For the text-containing cell, return its midpoint in [X, Y] coordinate format. 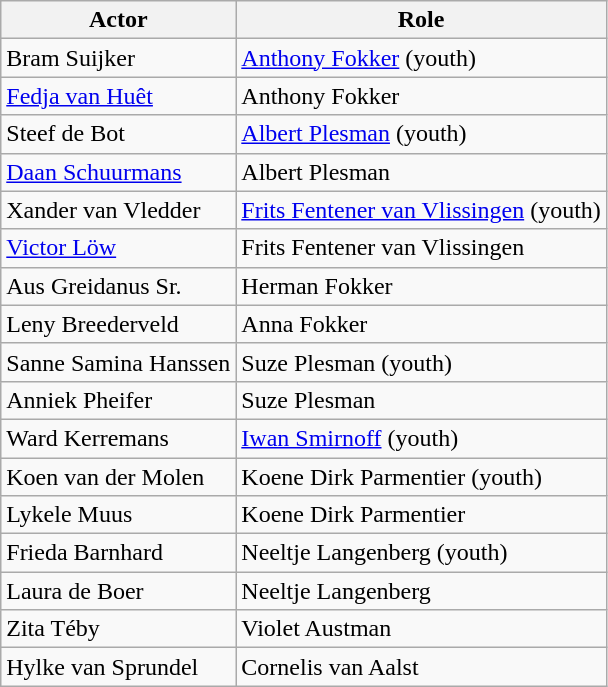
Steef de Bot [118, 134]
Anthony Fokker [422, 96]
Albert Plesman (youth) [422, 134]
Iwan Smirnoff (youth) [422, 438]
Laura de Boer [118, 591]
Koen van der Molen [118, 477]
Anthony Fokker (youth) [422, 58]
Frits Fentener van Vlissingen [422, 248]
Neeltje Langenberg (youth) [422, 553]
Anniek Pheifer [118, 400]
Violet Austman [422, 629]
Frieda Barnhard [118, 553]
Bram Suijker [118, 58]
Ward Kerremans [118, 438]
Herman Fokker [422, 286]
Koene Dirk Parmentier [422, 515]
Koene Dirk Parmentier (youth) [422, 477]
Neeltje Langenberg [422, 591]
Xander van Vledder [118, 210]
Fedja van Huêt [118, 96]
Aus Greidanus Sr. [118, 286]
Actor [118, 20]
Sanne Samina Hanssen [118, 362]
Hylke van Sprundel [118, 667]
Cornelis van Aalst [422, 667]
Victor Löw [118, 248]
Zita Téby [118, 629]
Albert Plesman [422, 172]
Role [422, 20]
Suze Plesman (youth) [422, 362]
Lykele Muus [118, 515]
Suze Plesman [422, 400]
Daan Schuurmans [118, 172]
Leny Breederveld [118, 324]
Frits Fentener van Vlissingen (youth) [422, 210]
Anna Fokker [422, 324]
